From the cell containing the given text, extract its center point as (x, y) coordinate. 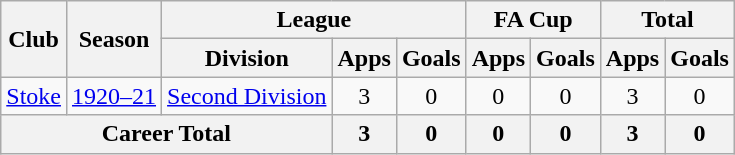
Total (667, 20)
Career Total (166, 134)
Division (247, 58)
Club (34, 39)
Second Division (247, 96)
Season (114, 39)
1920–21 (114, 96)
FA Cup (533, 20)
League (314, 20)
Stoke (34, 96)
